Return the (x, y) coordinate for the center point of the cell that contains the specified text.  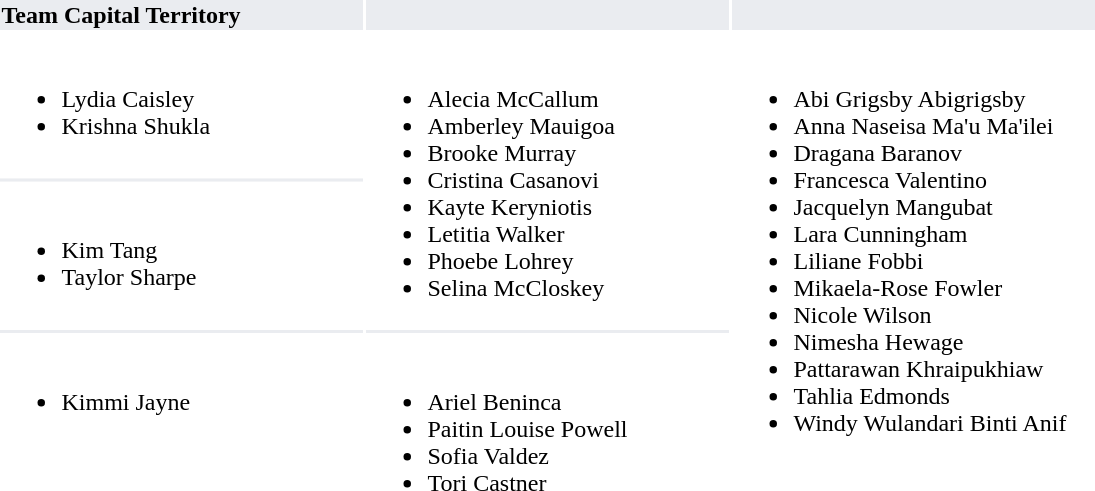
Team Capital Territory (182, 15)
Alecia McCallumAmberley MauigoaBrooke MurrayCristina CasanoviKayte KeryniotisLetitia WalkerPhoebe LohreySelina McCloskey (548, 180)
Lydia CaisleyKrishna Shukla (182, 104)
Kim TangTaylor Sharpe (182, 256)
